Pinpoint the cell where the given text exists, returning its [X, Y] midpoint coordinate. 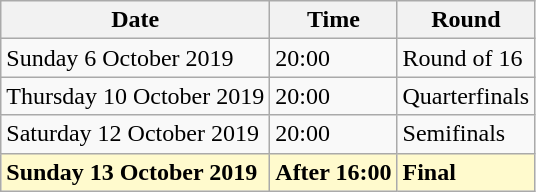
Final [466, 172]
Sunday 13 October 2019 [136, 172]
Thursday 10 October 2019 [136, 96]
Sunday 6 October 2019 [136, 58]
Date [136, 20]
Round of 16 [466, 58]
Round [466, 20]
Time [334, 20]
After 16:00 [334, 172]
Quarterfinals [466, 96]
Saturday 12 October 2019 [136, 134]
Semifinals [466, 134]
